Identify which cell holds the provided text, then report its (X, Y) central coordinate. 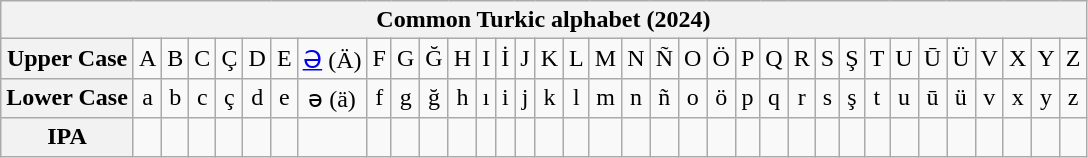
t (877, 98)
A (147, 59)
I (486, 59)
n (636, 98)
Ñ (664, 59)
ö (721, 98)
N (636, 59)
Ü (961, 59)
ə (ä) (332, 98)
l (577, 98)
M (605, 59)
ğ (434, 98)
i (506, 98)
ñ (664, 98)
ç (230, 98)
X (1017, 59)
c (202, 98)
e (284, 98)
H (462, 59)
h (462, 98)
d (257, 98)
İ (506, 59)
Common Turkic alphabet (2024) (544, 20)
x (1017, 98)
o (693, 98)
q (774, 98)
Lower Case (68, 98)
Ə (Ä) (332, 59)
Ö (721, 59)
Upper Case (68, 59)
Ğ (434, 59)
T (877, 59)
z (1073, 98)
Y (1046, 59)
v (989, 98)
U (904, 59)
r (802, 98)
ū (932, 98)
F (379, 59)
G (405, 59)
f (379, 98)
Ū (932, 59)
P (747, 59)
ı (486, 98)
ş (852, 98)
Q (774, 59)
B (176, 59)
C (202, 59)
S (827, 59)
u (904, 98)
y (1046, 98)
s (827, 98)
E (284, 59)
m (605, 98)
k (549, 98)
J (525, 59)
L (577, 59)
ü (961, 98)
b (176, 98)
K (549, 59)
V (989, 59)
R (802, 59)
a (147, 98)
j (525, 98)
p (747, 98)
D (257, 59)
Z (1073, 59)
IPA (68, 137)
Ç (230, 59)
O (693, 59)
g (405, 98)
Ş (852, 59)
